For the text-containing cell, return its midpoint in (X, Y) coordinate format. 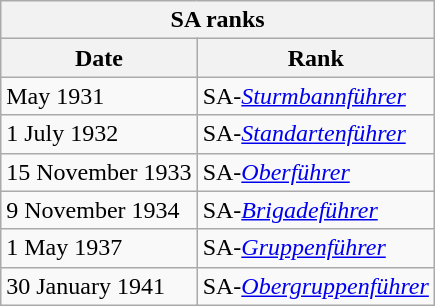
Date (99, 58)
SA ranks (218, 20)
Rank (316, 58)
15 November 1933 (99, 172)
9 November 1934 (99, 210)
SA-Gruppenführer (316, 248)
1 July 1932 (99, 134)
SA-Sturmbannführer (316, 96)
30 January 1941 (99, 286)
SA-Obergruppenführer (316, 286)
1 May 1937 (99, 248)
SA-Oberführer (316, 172)
SA-Standartenführer (316, 134)
May 1931 (99, 96)
SA-Brigadeführer (316, 210)
